Detect which cell encompasses the target text, then output its (x, y) center coordinate. 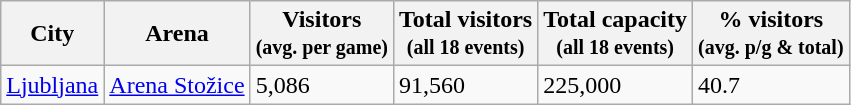
% visitors(avg. p/g & total) (772, 34)
225,000 (616, 85)
Total capacity(all 18 events) (616, 34)
City (52, 34)
Arena (177, 34)
Arena Stožice (177, 85)
Visitors(avg. per game) (322, 34)
Total visitors(all 18 events) (466, 34)
Ljubljana (52, 85)
5,086 (322, 85)
91,560 (466, 85)
40.7 (772, 85)
